Identify which cell holds the provided text, then report its [X, Y] central coordinate. 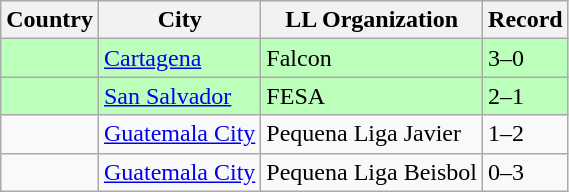
0–3 [526, 172]
LL Organization [372, 20]
Pequena Liga Javier [372, 134]
City [179, 20]
1–2 [526, 134]
Country [50, 20]
FESA [372, 96]
Cartagena [179, 58]
Pequena Liga Beisbol [372, 172]
3–0 [526, 58]
Record [526, 20]
Falcon [372, 58]
2–1 [526, 96]
San Salvador [179, 96]
